Capture the cell that displays the provided text and extract its [x, y] central coordinate. 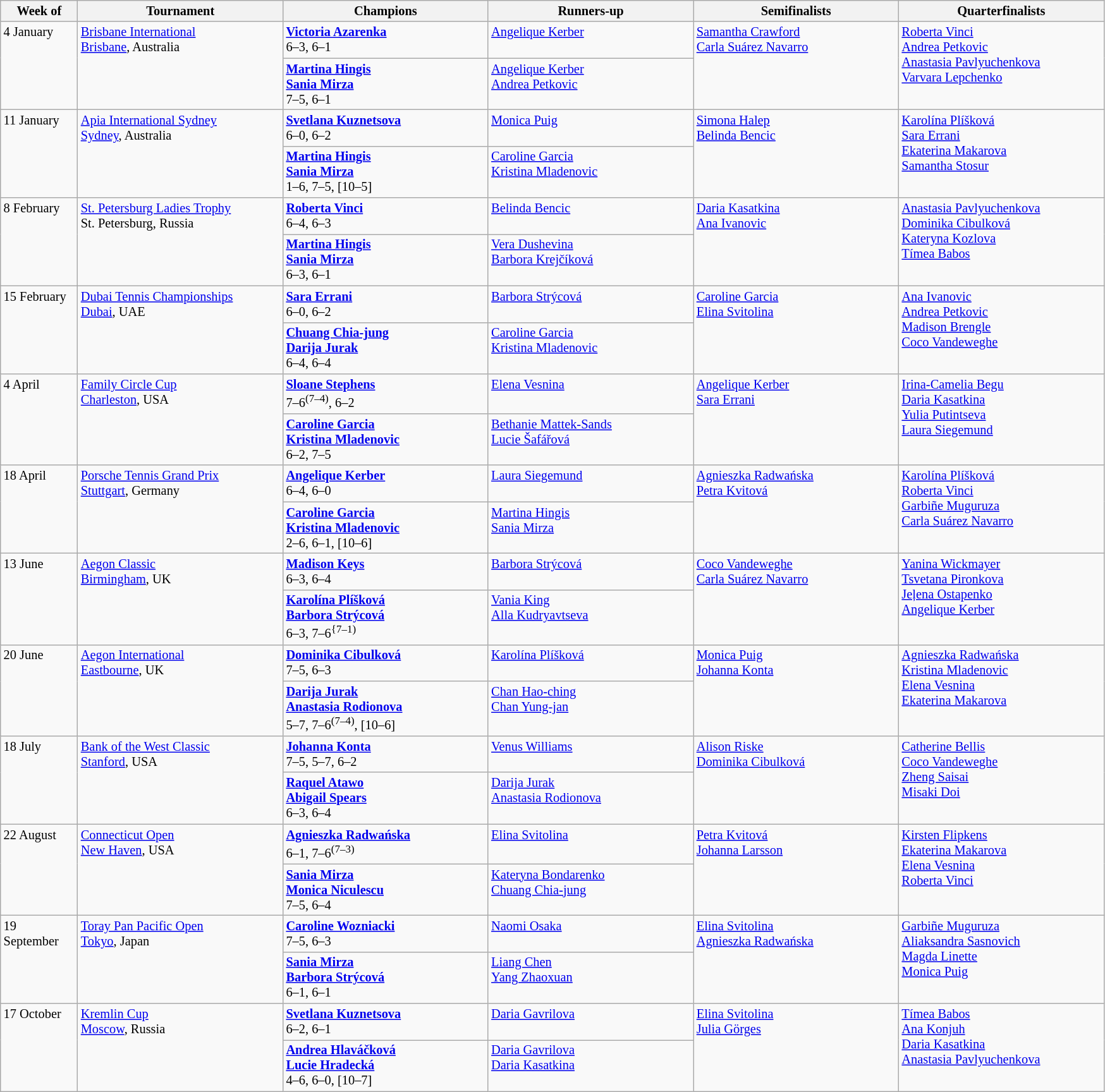
Laura Siegemund [590, 483]
Monica Puig [590, 128]
Johanna Konta7–5, 5–7, 6–2 [386, 754]
Sania Mirza Monica Niculescu7–5, 6–4 [386, 890]
Vera Dushevina Barbora Krejčíková [590, 260]
Roberta Vinci6–4, 6–3 [386, 216]
Agnieszka Radwańska Kristina Mladenovic Elena Vesnina Ekaterina Makarova [1001, 690]
Samantha Crawford Carla Suárez Navarro [797, 66]
18 April [39, 509]
Karolína Plíšková Barbora Strýcová6–3, 7–6{7–1) [386, 617]
Andrea Hlaváčková Lucie Hradecká4–6, 6–0, [10–7] [386, 1065]
Roberta Vinci Andrea Petkovic Anastasia Pavlyuchenkova Varvara Lepchenko [1001, 66]
Martina Hingis Sania Mirza7–5, 6–1 [386, 84]
Karolína Plíšková Sara Errani Ekaterina Makarova Samantha Stosur [1001, 153]
Brisbane International Brisbane, Australia [181, 66]
Porsche Tennis Grand Prix Stuttgart, Germany [181, 509]
Victoria Azarenka6–3, 6–1 [386, 40]
Yanina Wickmayer Tsvetana Pironkova Jeļena Ostapenko Angelique Kerber [1001, 599]
Angelique Kerber [590, 40]
Tímea Babos Ana Konjuh Daria Kasatkina Anastasia Pavlyuchenkova [1001, 1048]
Kateryna Bondarenko Chuang Chia-jung [590, 890]
Toray Pan Pacific Open Tokyo, Japan [181, 959]
Monica Puig Johanna Konta [797, 690]
Chuang Chia-jung Darija Jurak6–4, 6–4 [386, 348]
Angelique Kerber Andrea Petkovic [590, 84]
Dominika Cibulková7–5, 6–3 [386, 663]
Quarterfinalists [1001, 11]
Runners-up [590, 11]
Darija Jurak Anastasia Rodionova [590, 798]
Caroline Garcia Elina Svitolina [797, 330]
Agnieszka Radwańska6–1, 7–6(7–3) [386, 844]
Angelique Kerber6–4, 6–0 [386, 483]
Chan Hao-ching Chan Yung-jan [590, 708]
Angelique Kerber Sara Errani [797, 420]
18 July [39, 780]
Catherine Bellis Coco Vandeweghe Zheng Saisai Misaki Doi [1001, 780]
22 August [39, 870]
11 January [39, 153]
Sara Errani6–0, 6–2 [386, 304]
Kremlin CupMoscow, Russia [181, 1048]
Daria Gavrilova Daria Kasatkina [590, 1065]
Elena Vesnina [590, 393]
Semifinalists [797, 11]
Coco Vandeweghe Carla Suárez Navarro [797, 599]
Aegon ClassicBirmingham, UK [181, 599]
Garbiñe Muguruza Aliaksandra Sasnovich Magda Linette Monica Puig [1001, 959]
4 January [39, 66]
15 February [39, 330]
8 February [39, 241]
Sloane Stephens7–6(7–4), 6–2 [386, 393]
Week of [39, 11]
Kirsten Flipkens Ekaterina Makarova Elena Vesnina Roberta Vinci [1001, 870]
Naomi Osaka [590, 933]
Martina Hingis Sania Mirza6–3, 6–1 [386, 260]
Irina-Camelia Begu Daria Kasatkina Yulia Putintseva Laura Siegemund [1001, 420]
Ana Ivanovic Andrea Petkovic Madison Brengle Coco Vandeweghe [1001, 330]
St. Petersburg Ladies Trophy St. Petersburg, Russia [181, 241]
Bethanie Mattek-Sands Lucie Šafářová [590, 439]
Connecticut Open New Haven, USA [181, 870]
Caroline Garcia Kristina Mladenovic2–6, 6–1, [10–6] [386, 528]
Elina Svitolina Julia Görges [797, 1048]
Belinda Bencic [590, 216]
Sania Mirza Barbora Strýcová6–1, 6–1 [386, 978]
Caroline Garcia Kristina Mladenovic6–2, 7–5 [386, 439]
Simona Halep Belinda Bencic [797, 153]
Alison Riske Dominika Cibulková [797, 780]
Aegon International Eastbourne, UK [181, 690]
Madison Keys6–3, 6–4 [386, 571]
Bank of the West Classic Stanford, USA [181, 780]
Champions [386, 11]
Darija Jurak Anastasia Rodionova5–7, 7–6(7–4), [10–6] [386, 708]
Martina Hingis Sania Mirza [590, 528]
Daria Gavrilova [590, 1022]
Karolína Plíšková [590, 663]
Apia International Sydney Sydney, Australia [181, 153]
Caroline Wozniacki7–5, 6–3 [386, 933]
Dubai Tennis Championships Dubai, UAE [181, 330]
Anastasia Pavlyuchenkova Dominika Cibulková Kateryna Kozlova Tímea Babos [1001, 241]
Elina Svitolina Agnieszka Radwańska [797, 959]
Elina Svitolina [590, 844]
Daria Kasatkina Ana Ivanovic [797, 241]
Svetlana Kuznetsova6–0, 6–2 [386, 128]
20 June [39, 690]
17 October [39, 1048]
Agnieszka Radwańska Petra Kvitová [797, 509]
Karolína Plíšková Roberta Vinci Garbiñe Muguruza Carla Suárez Navarro [1001, 509]
Vania King Alla Kudryavtseva [590, 617]
19 September [39, 959]
Venus Williams [590, 754]
Martina Hingis Sania Mirza1–6, 7–5, [10–5] [386, 172]
Raquel Atawo Abigail Spears6–3, 6–4 [386, 798]
Petra Kvitová Johanna Larsson [797, 870]
Liang Chen Yang Zhaoxuan [590, 978]
4 April [39, 420]
Family Circle Cup Charleston, USA [181, 420]
13 June [39, 599]
Svetlana Kuznetsova6–2, 6–1 [386, 1022]
Tournament [181, 11]
